Determine the (X, Y) coordinate at the center of the cell enclosing the given text.  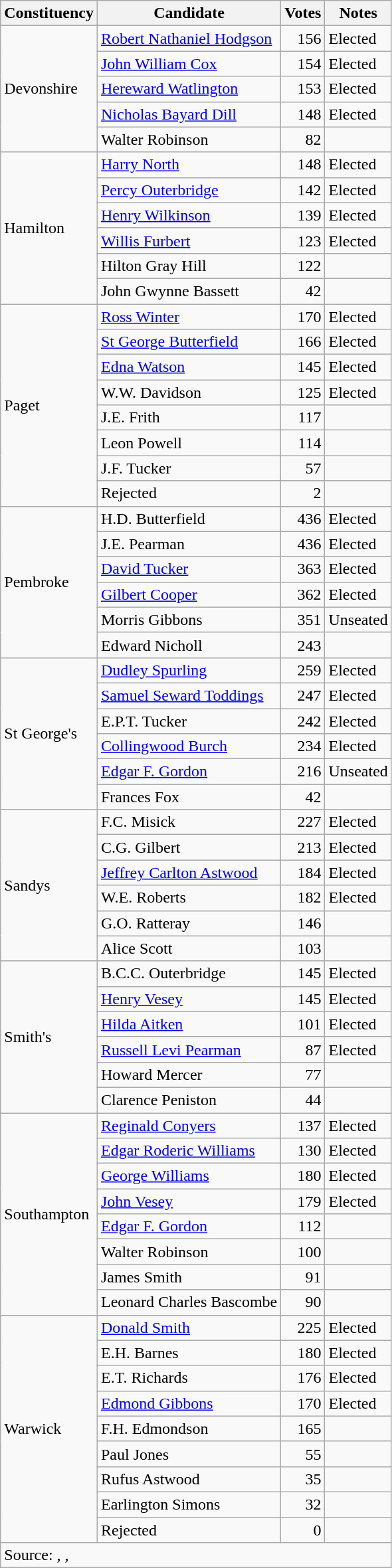
W.E. Roberts (189, 898)
Robert Nathaniel Hodgson (189, 39)
W.W. Davidson (189, 392)
J.E. Frith (189, 418)
Rufus Astwood (189, 1479)
242 (303, 721)
Henry Wilkinson (189, 215)
Hilton Gray Hill (189, 266)
2 (303, 493)
Notes (358, 13)
243 (303, 645)
176 (303, 1378)
103 (303, 948)
E.H. Barnes (189, 1353)
F.C. Misick (189, 822)
B.C.C. Outerbridge (189, 974)
Votes (303, 13)
Gilbert Cooper (189, 594)
101 (303, 1024)
Southampton (49, 1214)
Russell Levi Pearman (189, 1049)
Pembroke (49, 582)
259 (303, 670)
154 (303, 64)
57 (303, 468)
179 (303, 1201)
John Vesey (189, 1201)
David Tucker (189, 569)
77 (303, 1075)
Nicholas Bayard Dill (189, 114)
J.E. Pearman (189, 544)
Devonshire (49, 89)
Hamilton (49, 228)
182 (303, 898)
0 (303, 1529)
Dudley Spurling (189, 670)
Warwick (49, 1429)
Paul Jones (189, 1454)
32 (303, 1504)
156 (303, 39)
225 (303, 1328)
Hilda Aitken (189, 1024)
Leonard Charles Bascombe (189, 1302)
122 (303, 266)
James Smith (189, 1277)
Henry Vesey (189, 999)
125 (303, 392)
142 (303, 190)
St George Butterfield (189, 342)
146 (303, 923)
Leon Powell (189, 443)
227 (303, 822)
Percy Outerbridge (189, 190)
35 (303, 1479)
Hereward Watlington (189, 89)
123 (303, 240)
Alice Scott (189, 948)
184 (303, 873)
George Williams (189, 1176)
Constituency (49, 13)
Candidate (189, 13)
Morris Gibbons (189, 620)
44 (303, 1100)
130 (303, 1151)
F.H. Edmondson (189, 1429)
114 (303, 443)
216 (303, 772)
82 (303, 139)
139 (303, 215)
362 (303, 594)
Collingwood Burch (189, 746)
247 (303, 695)
351 (303, 620)
J.F. Tucker (189, 468)
Samuel Seward Toddings (189, 695)
153 (303, 89)
Reginald Conyers (189, 1126)
H.D. Butterfield (189, 519)
St George's (49, 733)
Howard Mercer (189, 1075)
Paget (49, 405)
213 (303, 847)
91 (303, 1277)
Willis Furbert (189, 240)
55 (303, 1454)
Edgar Roderic Williams (189, 1151)
Earlington Simons (189, 1504)
137 (303, 1126)
Source: , , (197, 1555)
Harry North (189, 165)
E.P.T. Tucker (189, 721)
C.G. Gilbert (189, 847)
90 (303, 1302)
John Gwynne Bassett (189, 291)
John William Cox (189, 64)
Frances Fox (189, 797)
87 (303, 1049)
Edna Watson (189, 367)
Jeffrey Carlton Astwood (189, 873)
117 (303, 418)
363 (303, 569)
Edward Nicholl (189, 645)
G.O. Ratteray (189, 923)
112 (303, 1227)
Sandys (49, 885)
Smith's (49, 1037)
166 (303, 342)
Ross Winter (189, 317)
Donald Smith (189, 1328)
E.T. Richards (189, 1378)
165 (303, 1429)
Clarence Peniston (189, 1100)
234 (303, 746)
100 (303, 1252)
Edmond Gibbons (189, 1403)
